For the text-containing cell, return its midpoint in (X, Y) coordinate format. 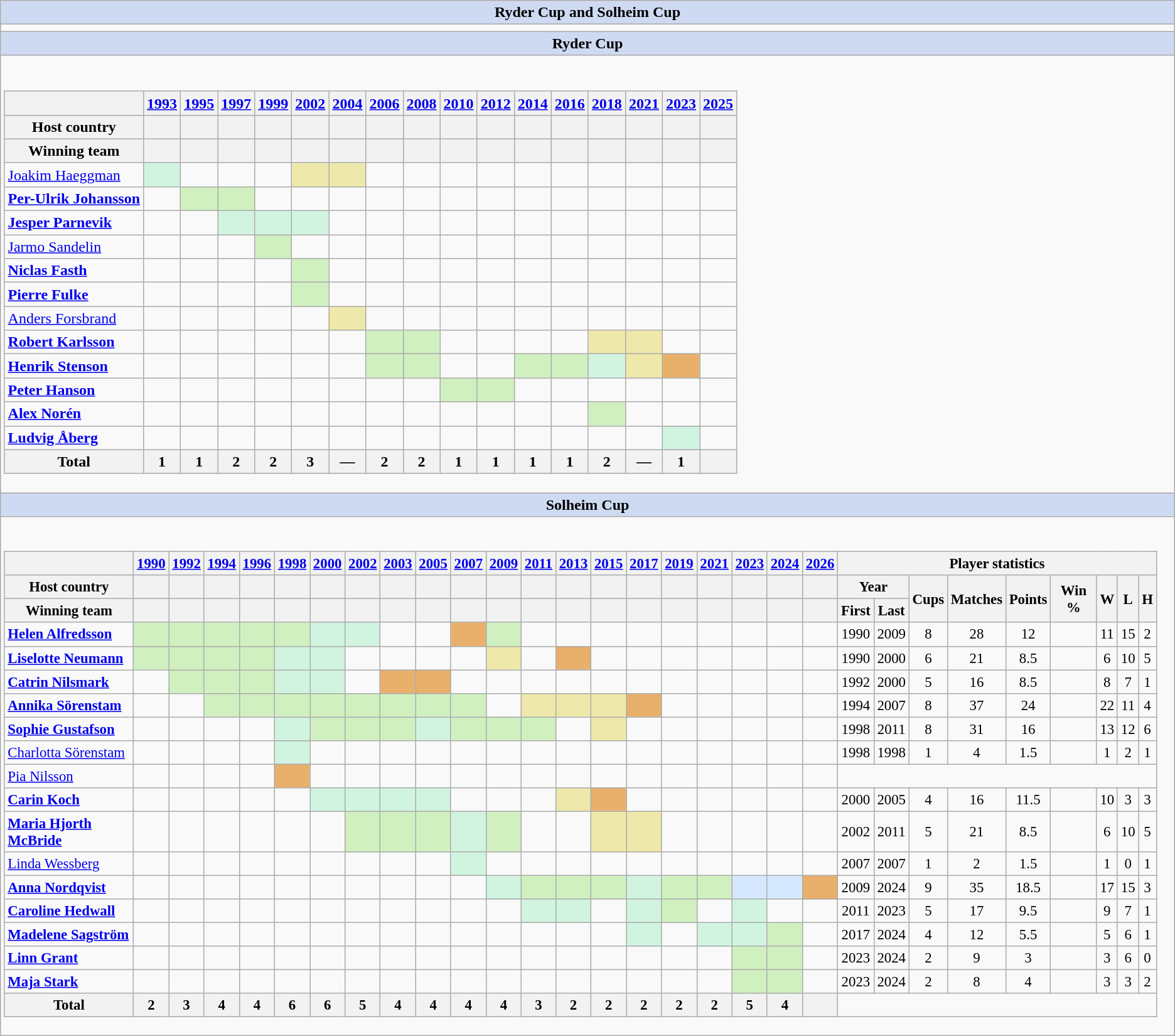
Win % (1073, 599)
2012 (496, 103)
H (1147, 599)
Pierre Fulke (74, 294)
Pia Nilsson (69, 776)
2010 (458, 103)
Per-Ulrik Johansson (74, 198)
Henrik Stenson (74, 366)
Year (874, 587)
1999 (274, 103)
Sophie Gustafson (69, 729)
9.5 (1028, 911)
37 (977, 705)
35 (977, 887)
Cups (928, 599)
Maria Hjorth McBride (69, 831)
Liselotte Neumann (69, 658)
Ryder Cup (587, 43)
2019 (679, 564)
2003 (398, 564)
2014 (532, 103)
Robert Karlsson (74, 342)
Catrin Nilsmark (69, 682)
W (1107, 599)
Carin Koch (69, 800)
18.5 (1028, 887)
2026 (820, 564)
2004 (348, 103)
Caroline Hedwall (69, 911)
Anna Nordqvist (69, 887)
2025 (718, 103)
1995 (200, 103)
Joakim Haeggman (74, 175)
11.5 (1028, 800)
Linn Grant (69, 958)
Anders Forsbrand (74, 318)
1993 (162, 103)
1997 (236, 103)
Jarmo Sandelin (74, 247)
13 (1107, 729)
2008 (422, 103)
Annika Sörenstam (69, 705)
2018 (606, 103)
Niclas Fasth (74, 271)
L (1127, 599)
2015 (609, 564)
Last (891, 611)
Alex Norén (74, 414)
1996 (257, 564)
2006 (384, 103)
Ludvig Åberg (74, 438)
2013 (573, 564)
Points (1028, 599)
Peter Hanson (74, 390)
Helen Alfredsson (69, 634)
Charlotta Sörenstam (69, 752)
2016 (570, 103)
Ryder Cup and Solheim Cup (587, 13)
5.5 (1028, 935)
24 (1028, 705)
First (856, 611)
Maja Stark (69, 982)
Player statistics (997, 564)
28 (977, 634)
Solheim Cup (587, 504)
22 (1107, 705)
Matches (977, 599)
Madelene Sagström (69, 935)
Linda Wessberg (69, 864)
31 (977, 729)
Jesper Parnevik (74, 223)
